Return the (x, y) coordinate for the center point of the cell that contains the specified text.  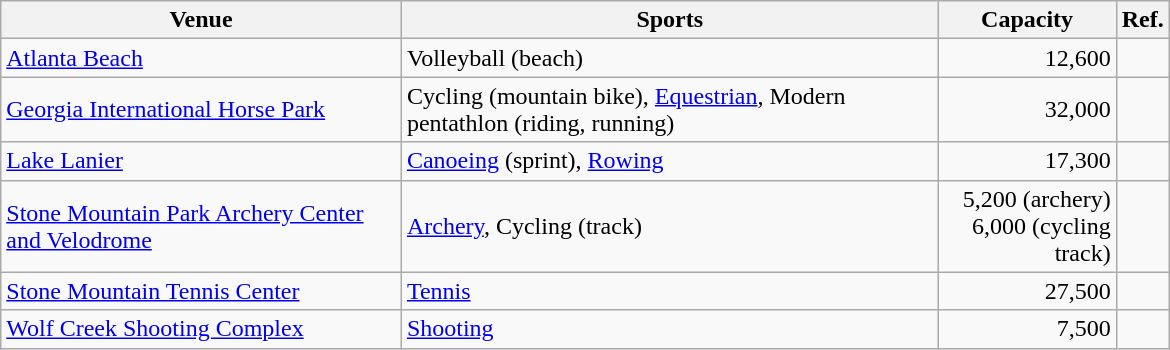
Stone Mountain Tennis Center (202, 291)
Atlanta Beach (202, 58)
27,500 (1027, 291)
32,000 (1027, 110)
Canoeing (sprint), Rowing (670, 161)
Stone Mountain Park Archery Center and Velodrome (202, 226)
7,500 (1027, 329)
Wolf Creek Shooting Complex (202, 329)
Shooting (670, 329)
5,200 (archery)6,000 (cycling track) (1027, 226)
Cycling (mountain bike), Equestrian, Modern pentathlon (riding, running) (670, 110)
Sports (670, 20)
Ref. (1142, 20)
Georgia International Horse Park (202, 110)
12,600 (1027, 58)
17,300 (1027, 161)
Capacity (1027, 20)
Venue (202, 20)
Tennis (670, 291)
Volleyball (beach) (670, 58)
Archery, Cycling (track) (670, 226)
Lake Lanier (202, 161)
